Detect which cell encompasses the target text, then output its [x, y] center coordinate. 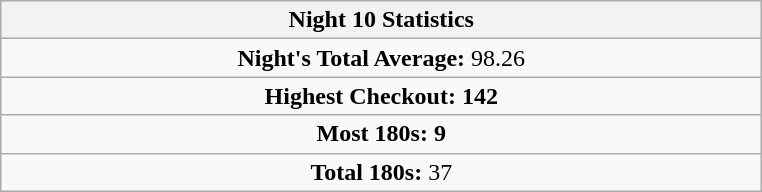
Most 180s: 9 [382, 134]
Night 10 Statistics [382, 20]
Highest Checkout: 142 [382, 96]
Night's Total Average: 98.26 [382, 58]
Total 180s: 37 [382, 172]
